For the text-containing cell, return its midpoint in (x, y) coordinate format. 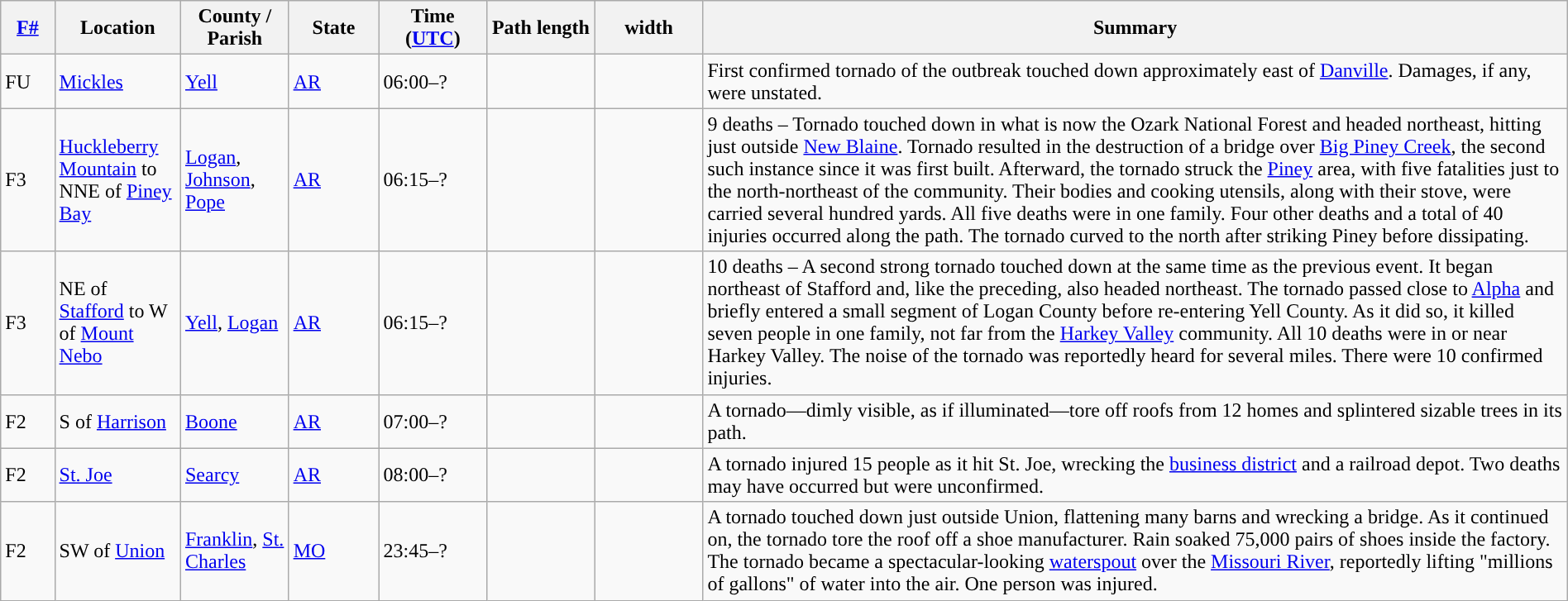
St. Joe (117, 475)
A tornado—dimly visible, as if illuminated—tore off roofs from 12 homes and splintered sizable trees in its path. (1135, 422)
First confirmed tornado of the outbreak touched down approximately east of Danville. Damages, if any, were unstated. (1135, 81)
FU (28, 81)
Time (UTC) (433, 28)
SW of Union (117, 551)
Yell (235, 81)
Logan, Johnson, Pope (235, 180)
Boone (235, 422)
F# (28, 28)
County / Parish (235, 28)
Location (117, 28)
07:00–? (433, 422)
State (334, 28)
NE of Stafford to W of Mount Nebo (117, 322)
Franklin, St. Charles (235, 551)
08:00–? (433, 475)
06:00–? (433, 81)
width (648, 28)
S of Harrison (117, 422)
Path length (541, 28)
Summary (1135, 28)
Huckleberry Mountain to NNE of Piney Bay (117, 180)
Yell, Logan (235, 322)
23:45–? (433, 551)
MO (334, 551)
Mickles (117, 81)
Searcy (235, 475)
